Identify which cell holds the provided text, then report its (X, Y) central coordinate. 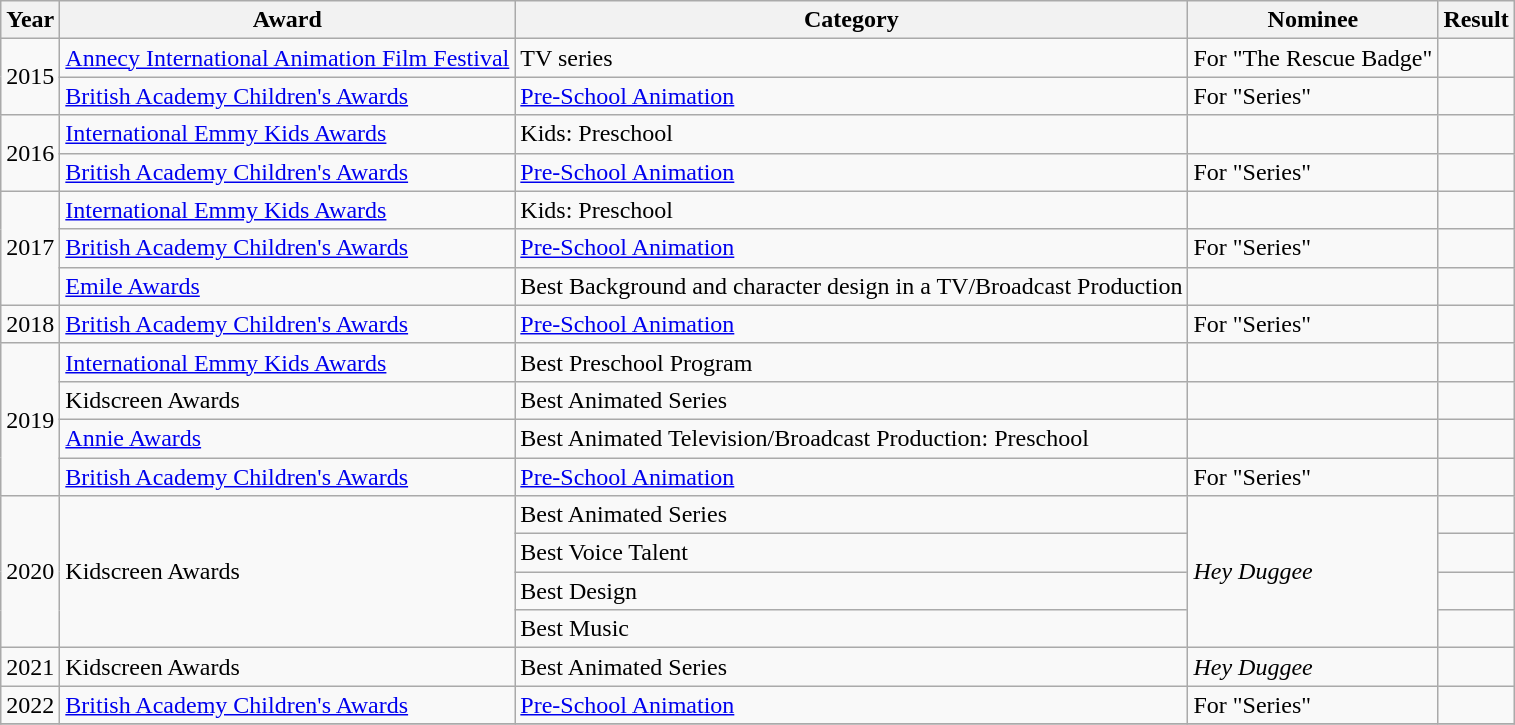
Best Voice Talent (852, 553)
2022 (30, 705)
Year (30, 20)
Annie Awards (288, 438)
Best Design (852, 591)
Best Music (852, 629)
2018 (30, 324)
Best Background and character design in a TV/Broadcast Production (852, 286)
2017 (30, 248)
Nominee (1313, 20)
2020 (30, 572)
Annecy International Animation Film Festival (288, 58)
For "The Rescue Badge" (1313, 58)
Category (852, 20)
2019 (30, 419)
Result (1476, 20)
Best Animated Television/Broadcast Production: Preschool (852, 438)
Best Preschool Program (852, 362)
Award (288, 20)
2016 (30, 153)
2015 (30, 77)
2021 (30, 667)
TV series (852, 58)
Emile Awards (288, 286)
